Pinpoint the cell where the given text exists, returning its (x, y) midpoint coordinate. 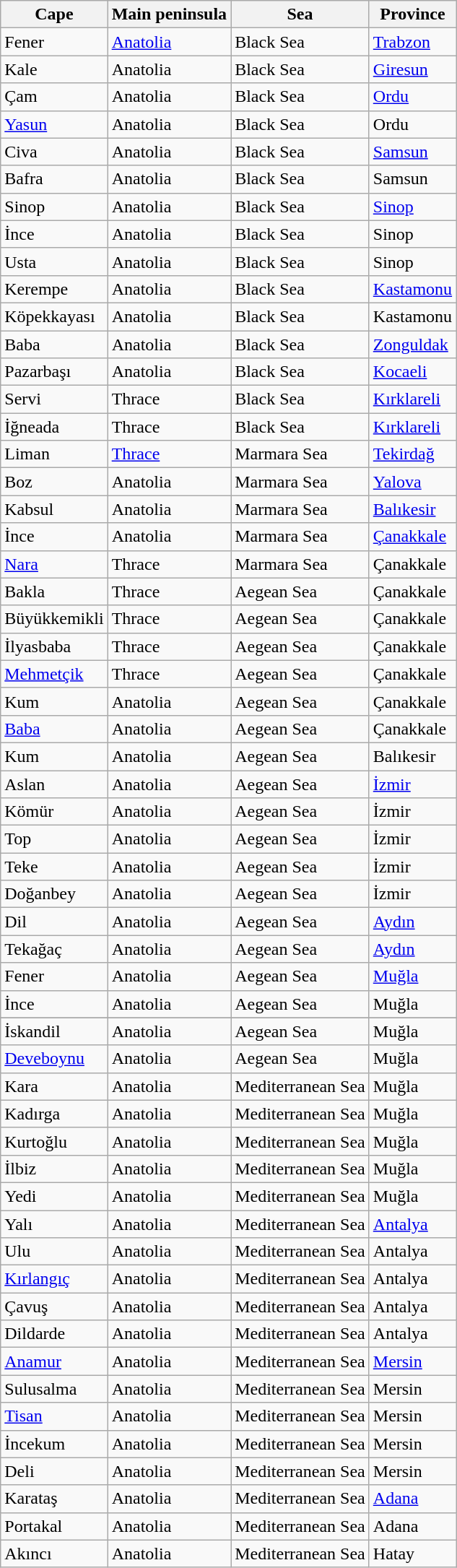
Akıncı (54, 1554)
Province (412, 14)
İskandil (54, 1031)
Liman (54, 454)
Trabzon (412, 42)
Ulu (54, 1252)
Top (54, 839)
Tisan (54, 1416)
Servi (54, 399)
Bakla (54, 592)
Anamur (54, 1361)
Deveboynu (54, 1059)
Deli (54, 1471)
Kerempe (54, 289)
Yedi (54, 1196)
Sea (300, 14)
Karataş (54, 1499)
Çavuş (54, 1307)
Büyükkemikli (54, 619)
Dildarde (54, 1334)
Hatay (412, 1554)
Cape (54, 14)
Dil (54, 922)
Kocaeli (412, 372)
Kale (54, 69)
Giresun (412, 69)
Mehmetçik (54, 674)
Tekağaç (54, 949)
Kırlangıç (54, 1279)
Teke (54, 867)
İlyasbaba (54, 646)
Doğanbey (54, 894)
Bafra (54, 179)
Portakal (54, 1526)
Civa (54, 152)
Kurtoğlu (54, 1141)
Nara (54, 564)
İğneada (54, 427)
Main peninsula (169, 14)
Kara (54, 1086)
Yasun (54, 124)
Aslan (54, 784)
Sulusalma (54, 1389)
Çam (54, 97)
Boz (54, 482)
Kadırga (54, 1114)
Yalova (412, 482)
Usta (54, 261)
Köpekkayası (54, 316)
İncekum (54, 1444)
Kömür (54, 812)
İlbiz (54, 1169)
Tekirdağ (412, 454)
Yalı (54, 1224)
Kabsul (54, 509)
Pazarbaşı (54, 372)
Zonguldak (412, 345)
